Find where the given text appears and provide that cell's center as [X, Y] coordinate. 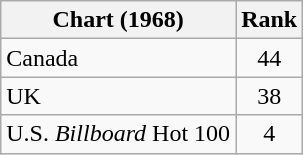
U.S. Billboard Hot 100 [118, 134]
Canada [118, 58]
UK [118, 96]
44 [270, 58]
38 [270, 96]
Chart (1968) [118, 20]
4 [270, 134]
Rank [270, 20]
